Determine the [x, y] coordinate at the center of the cell enclosing the given text.  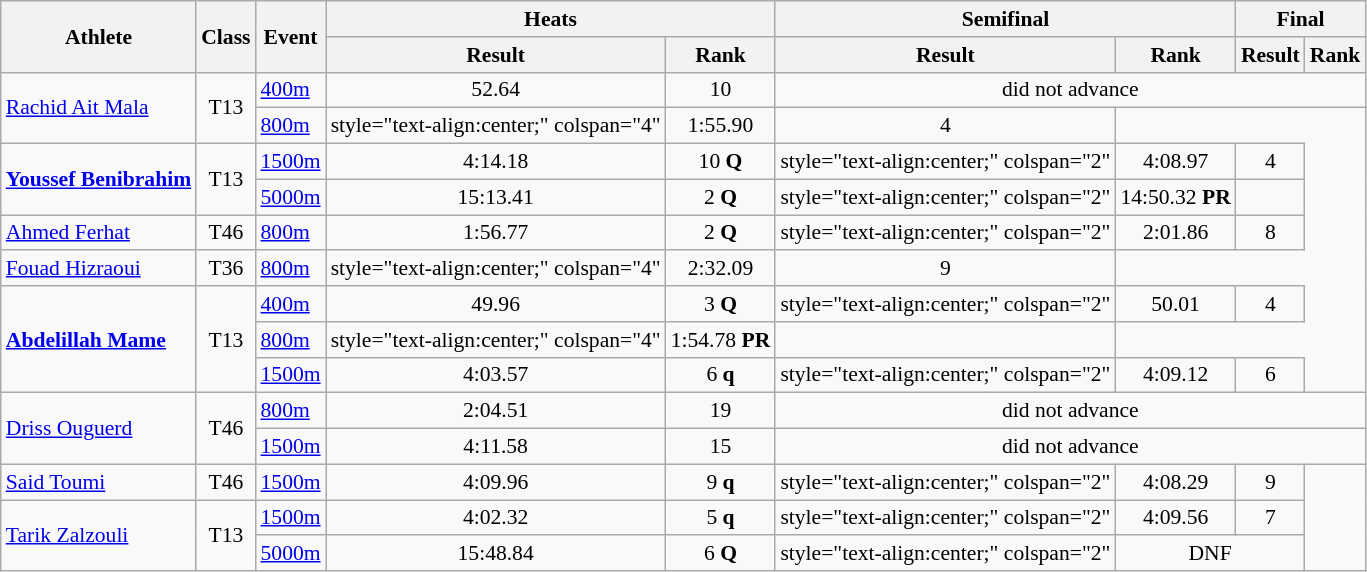
50.01 [1175, 304]
10 Q [721, 162]
4:03.57 [496, 375]
4:09.56 [1175, 518]
4:02.32 [496, 518]
10 [721, 90]
19 [721, 411]
Class [226, 36]
Said Toumi [98, 482]
2:32.09 [721, 269]
15 [721, 447]
T36 [226, 269]
9 q [721, 482]
Driss Ouguerd [98, 428]
1:56.77 [496, 233]
Athlete [98, 36]
Semifinal [1006, 19]
4:08.97 [1175, 162]
4:11.58 [496, 447]
7 [1270, 518]
Rachid Ait Mala [98, 108]
Tarik Zalzouli [98, 536]
Youssef Benibrahim [98, 180]
Fouad Hizraoui [98, 269]
6 [1270, 375]
49.96 [496, 304]
3 Q [721, 304]
2:04.51 [496, 411]
Event [291, 36]
15:48.84 [496, 554]
6 q [721, 375]
Final [1300, 19]
15:13.41 [496, 197]
52.64 [496, 90]
6 Q [721, 554]
4:08.29 [1175, 482]
4:09.96 [496, 482]
Ahmed Ferhat [98, 233]
Abdelillah Mame [98, 340]
14:50.32 PR [1175, 197]
1:54.78 PR [721, 340]
Heats [551, 19]
DNF [1210, 554]
5 q [721, 518]
1:55.90 [721, 126]
2:01.86 [1175, 233]
4:09.12 [1175, 375]
8 [1270, 233]
4:14.18 [496, 162]
